Locate the cell with the specified text and output its [X, Y] center coordinate. 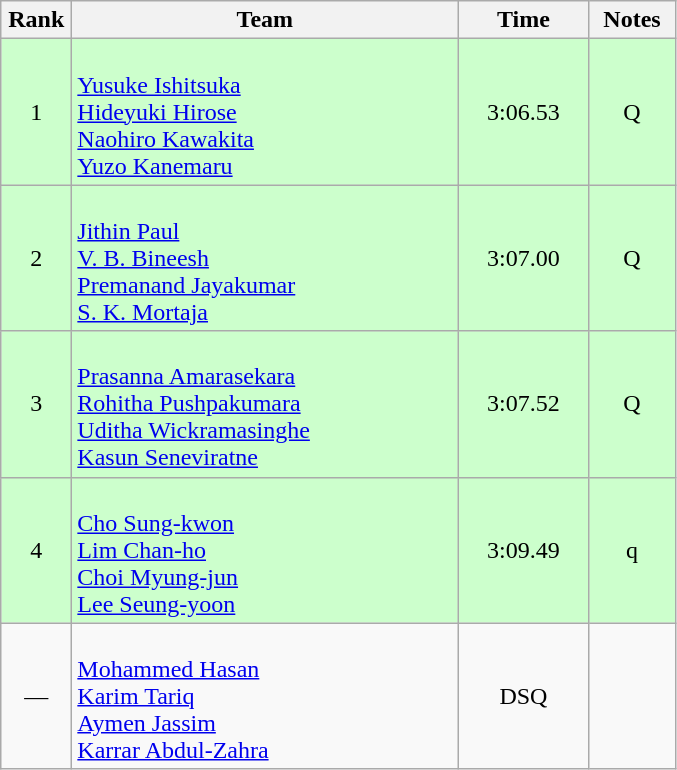
Yusuke IshitsukaHideyuki HiroseNaohiro KawakitaYuzo Kanemaru [265, 112]
q [632, 550]
1 [36, 112]
Jithin PaulV. B. BineeshPremanand JayakumarS. K. Mortaja [265, 258]
Notes [632, 20]
3 [36, 404]
4 [36, 550]
3:07.00 [524, 258]
Cho Sung-kwonLim Chan-hoChoi Myung-junLee Seung-yoon [265, 550]
— [36, 696]
3:09.49 [524, 550]
Mohammed HasanKarim TariqAymen JassimKarrar Abdul-Zahra [265, 696]
DSQ [524, 696]
Team [265, 20]
3:06.53 [524, 112]
Rank [36, 20]
Prasanna AmarasekaraRohitha PushpakumaraUditha WickramasingheKasun Seneviratne [265, 404]
Time [524, 20]
3:07.52 [524, 404]
2 [36, 258]
